Capture the cell that displays the provided text and extract its (X, Y) central coordinate. 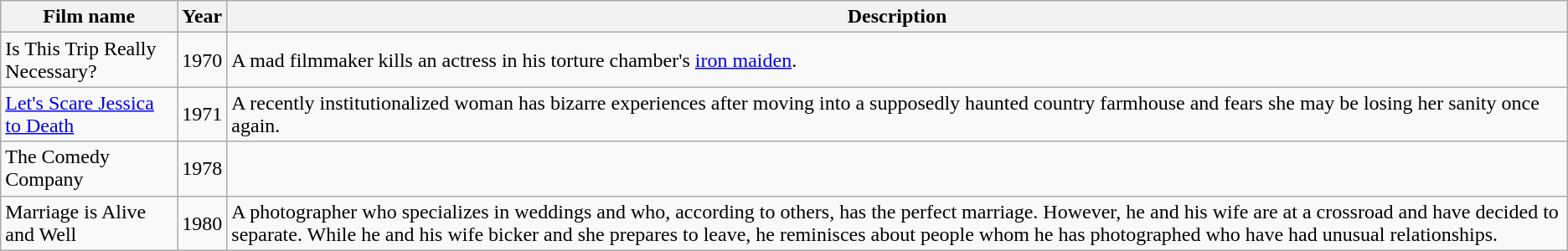
Film name (89, 17)
Is This Trip Really Necessary? (89, 60)
Let's Scare Jessica to Death (89, 114)
A mad filmmaker kills an actress in his torture chamber's iron maiden. (897, 60)
The Comedy Company (89, 169)
1980 (203, 223)
1978 (203, 169)
Description (897, 17)
1970 (203, 60)
1971 (203, 114)
Marriage is Alive and Well (89, 223)
Year (203, 17)
